Identify which cell holds the provided text, then report its [X, Y] central coordinate. 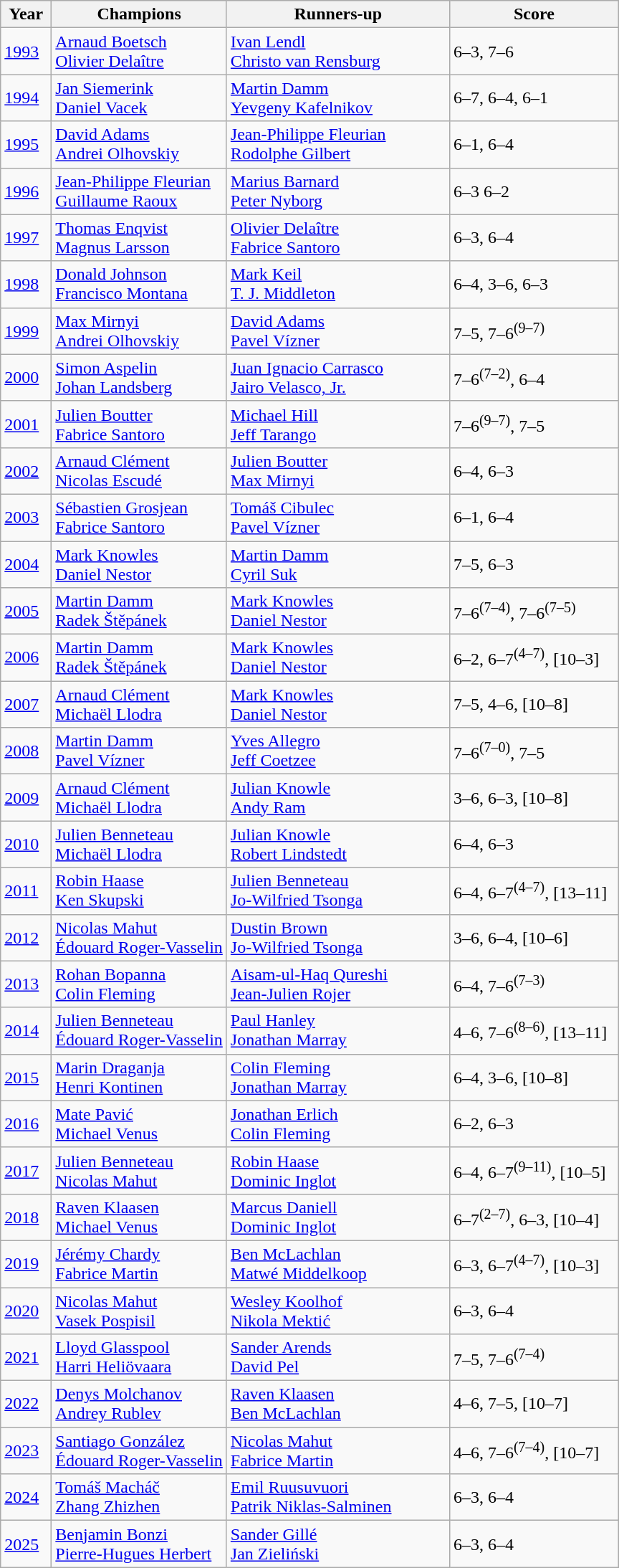
6–3, 6–7(4–7), [10–3] [534, 1263]
2005 [26, 611]
Arnaud Clément Nicolas Escudé [139, 470]
7–6(7–4), 7–6(7–5) [534, 611]
Tomáš Macháč Zhang Zhizhen [139, 1497]
Champions [139, 14]
6–4, 3–6, [10–8] [534, 1077]
6–2, 6–7(4–7), [10–3] [534, 658]
Robin Haase Dominic Inglot [338, 1170]
Robin Haase Ken Skupski [139, 890]
Arnaud Boetsch Olivier Delaître [139, 52]
2012 [26, 938]
2015 [26, 1077]
Julien Benneteau Nicolas Mahut [139, 1170]
2019 [26, 1263]
Mark Keil T. J. Middleton [338, 284]
7–6(7–0), 7–5 [534, 751]
1995 [26, 145]
Martin Damm Pavel Vízner [139, 751]
2020 [26, 1311]
2017 [26, 1170]
Yves Allegro Jeff Coetzee [338, 751]
6–4, 6–7(4–7), [13–11] [534, 890]
Raven Klaasen Ben McLachlan [338, 1404]
7–5, 7–6(9–7) [534, 331]
Aisam-ul-Haq Qureshi Jean-Julien Rojer [338, 984]
David Adams Pavel Vízner [338, 331]
7–5, 4–6, [10–8] [534, 704]
Martin Damm Cyril Suk [338, 564]
7–6(7–2), 6–4 [534, 377]
Santiago González Édouard Roger-Vasselin [139, 1451]
6–3 6–2 [534, 191]
Marcus Daniell Dominic Inglot [338, 1217]
6–7, 6–4, 6–1 [534, 98]
Lloyd Glasspool Harri Heliövaara [139, 1358]
3–6, 6–4, [10–6] [534, 938]
6–4, 3–6, 6–3 [534, 284]
Julien Benneteau Édouard Roger-Vasselin [139, 1031]
Dustin Brown Jo-Wilfried Tsonga [338, 938]
2010 [26, 845]
Benjamin Bonzi Pierre-Hugues Herbert [139, 1544]
Julien Benneteau Jo-Wilfried Tsonga [338, 890]
6–7(2–7), 6–3, [10–4] [534, 1217]
Donald Johnson Francisco Montana [139, 284]
1999 [26, 331]
Sander Gillé Jan Zieliński [338, 1544]
Ivan Lendl Christo van Rensburg [338, 52]
2021 [26, 1358]
2008 [26, 751]
2003 [26, 518]
6–2, 6–3 [534, 1124]
Martin Damm Yevgeny Kafelnikov [338, 98]
Raven Klaasen Michael Venus [139, 1217]
Olivier Delaître Fabrice Santoro [338, 238]
4–6, 7–6(8–6), [13–11] [534, 1031]
Simon Aspelin Johan Landsberg [139, 377]
Mate Pavić Michael Venus [139, 1124]
Julien Boutter Fabrice Santoro [139, 424]
Julian Knowle Andy Ram [338, 797]
7–6(9–7), 7–5 [534, 424]
2023 [26, 1451]
2022 [26, 1404]
Denys Molchanov Andrey Rublev [139, 1404]
Marius Barnard Peter Nyborg [338, 191]
2011 [26, 890]
Julien Boutter Max Mirnyi [338, 470]
Jean-Philippe Fleurian Rodolphe Gilbert [338, 145]
Score [534, 14]
2006 [26, 658]
1993 [26, 52]
Jérémy Chardy Fabrice Martin [139, 1263]
Rohan Bopanna Colin Fleming [139, 984]
Julien Benneteau Michaël Llodra [139, 845]
Tomáš Cibulec Pavel Vízner [338, 518]
2000 [26, 377]
Jan Siemerink Daniel Vacek [139, 98]
Nicolas Mahut Édouard Roger-Vasselin [139, 938]
6–4, 6–7(9–11), [10–5] [534, 1170]
Emil Ruusuvuori Patrik Niklas-Salminen [338, 1497]
2024 [26, 1497]
Sébastien Grosjean Fabrice Santoro [139, 518]
2002 [26, 470]
1997 [26, 238]
6–3, 7–6 [534, 52]
6–4, 7–6(7–3) [534, 984]
2018 [26, 1217]
2007 [26, 704]
2014 [26, 1031]
Paul Hanley Jonathan Marray [338, 1031]
David Adams Andrei Olhovskiy [139, 145]
Jean-Philippe Fleurian Guillaume Raoux [139, 191]
2004 [26, 564]
4–6, 7–5, [10–7] [534, 1404]
2013 [26, 984]
Juan Ignacio Carrasco Jairo Velasco, Jr. [338, 377]
Thomas Enqvist Magnus Larsson [139, 238]
2025 [26, 1544]
3–6, 6–3, [10–8] [534, 797]
Year [26, 14]
1996 [26, 191]
4–6, 7–6(7–4), [10–7] [534, 1451]
7–5, 6–3 [534, 564]
1998 [26, 284]
Jonathan Erlich Colin Fleming [338, 1124]
Wesley Koolhof Nikola Mektić [338, 1311]
7–5, 7–6(7–4) [534, 1358]
Ben McLachlan Matwé Middelkoop [338, 1263]
2001 [26, 424]
Nicolas Mahut Fabrice Martin [338, 1451]
Runners-up [338, 14]
Michael Hill Jeff Tarango [338, 424]
2009 [26, 797]
Colin Fleming Jonathan Marray [338, 1077]
Marin Draganja Henri Kontinen [139, 1077]
Max Mirnyi Andrei Olhovskiy [139, 331]
Julian Knowle Robert Lindstedt [338, 845]
Sander Arends David Pel [338, 1358]
Nicolas Mahut Vasek Pospisil [139, 1311]
2016 [26, 1124]
1994 [26, 98]
